Determine the (X, Y) coordinate at the center of the cell enclosing the given text.  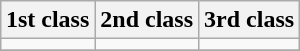
1st class (47, 20)
2nd class (147, 20)
3rd class (250, 20)
